Determine the (X, Y) coordinate at the center of the cell enclosing the given text.  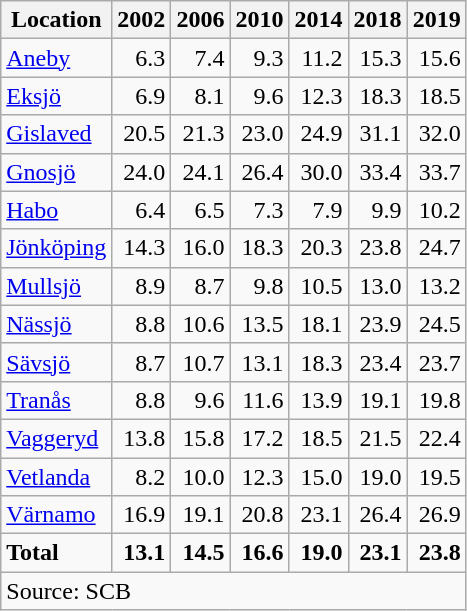
9.3 (260, 58)
Jönköping (56, 248)
20.5 (142, 134)
33.7 (436, 172)
24.5 (436, 324)
15.0 (318, 477)
23.9 (378, 324)
Sävsjö (56, 362)
10.0 (200, 477)
16.9 (142, 515)
8.1 (200, 96)
23.7 (436, 362)
13.2 (436, 286)
9.9 (378, 210)
21.5 (378, 438)
31.1 (378, 134)
20.8 (260, 515)
Source: SCB (234, 591)
10.5 (318, 286)
22.4 (436, 438)
Nässjö (56, 324)
30.0 (318, 172)
Habo (56, 210)
13.9 (318, 400)
2014 (318, 20)
10.7 (200, 362)
11.2 (318, 58)
15.6 (436, 58)
11.6 (260, 400)
24.0 (142, 172)
7.3 (260, 210)
21.3 (200, 134)
13.8 (142, 438)
8.2 (142, 477)
7.4 (200, 58)
23.0 (260, 134)
2002 (142, 20)
Aneby (56, 58)
2019 (436, 20)
26.9 (436, 515)
19.8 (436, 400)
Total (56, 553)
15.3 (378, 58)
2018 (378, 20)
Gnosjö (56, 172)
32.0 (436, 134)
Vetlanda (56, 477)
6.3 (142, 58)
Eksjö (56, 96)
7.9 (318, 210)
10.2 (436, 210)
Gislaved (56, 134)
33.4 (378, 172)
24.9 (318, 134)
Location (56, 20)
19.5 (436, 477)
6.5 (200, 210)
13.0 (378, 286)
16.6 (260, 553)
Värnamo (56, 515)
9.8 (260, 286)
14.3 (142, 248)
Tranås (56, 400)
Vaggeryd (56, 438)
16.0 (200, 248)
20.3 (318, 248)
2010 (260, 20)
24.1 (200, 172)
15.8 (200, 438)
23.4 (378, 362)
8.9 (142, 286)
6.4 (142, 210)
14.5 (200, 553)
6.9 (142, 96)
2006 (200, 20)
Mullsjö (56, 286)
13.5 (260, 324)
17.2 (260, 438)
18.1 (318, 324)
10.6 (200, 324)
24.7 (436, 248)
